Return [X, Y] of the center of cell containing provided text 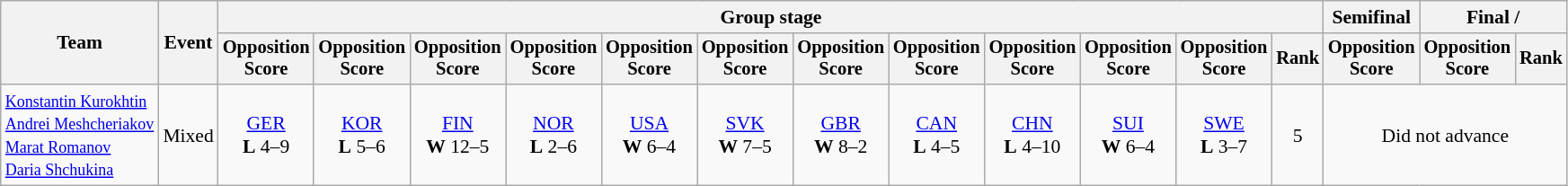
CANL 4–5 [936, 135]
KORL 5–6 [361, 135]
CHNL 4–10 [1033, 135]
5 [1298, 135]
GERL 4–9 [266, 135]
Semifinal [1371, 17]
NORL 2–6 [554, 135]
SUIW 6–4 [1129, 135]
Final / [1493, 17]
Group stage [771, 17]
FINW 12–5 [458, 135]
Did not advance [1445, 135]
SVKW 7–5 [746, 135]
GBRW 8–2 [841, 135]
Event [188, 43]
USAW 6–4 [649, 135]
SWEL 3–7 [1224, 135]
Konstantin KurokhtinAndrei MeshcheriakovMarat RomanovDaria Shchukina [80, 135]
Team [80, 43]
Mixed [188, 135]
